Pinpoint the cell where the given text exists, returning its [x, y] midpoint coordinate. 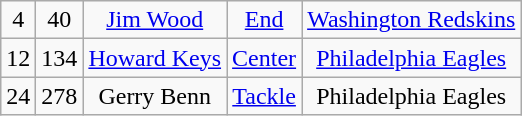
Washington Redskins [412, 20]
4 [18, 20]
40 [60, 20]
Gerry Benn [155, 96]
Howard Keys [155, 58]
134 [60, 58]
Tackle [264, 96]
12 [18, 58]
Center [264, 58]
Jim Wood [155, 20]
278 [60, 96]
End [264, 20]
24 [18, 96]
